Capture the cell that displays the provided text and extract its [X, Y] central coordinate. 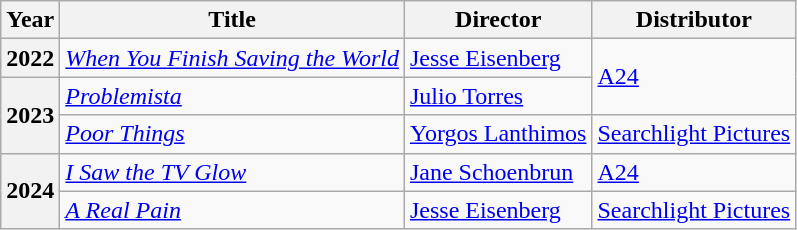
Jane Schoenbrun [498, 172]
When You Finish Saving the World [232, 58]
Distributor [694, 20]
Year [30, 20]
2024 [30, 191]
Title [232, 20]
Problemista [232, 96]
Yorgos Lanthimos [498, 134]
A Real Pain [232, 210]
Director [498, 20]
Julio Torres [498, 96]
2023 [30, 115]
Poor Things [232, 134]
I Saw the TV Glow [232, 172]
2022 [30, 58]
